Scan for the cell matching the given text and deliver its [X, Y] coordinate at center. 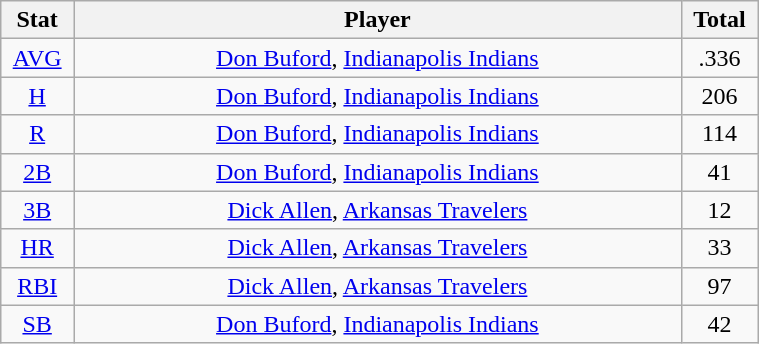
AVG [38, 58]
H [38, 96]
114 [719, 134]
41 [719, 172]
HR [38, 248]
Player [378, 20]
12 [719, 210]
97 [719, 286]
.336 [719, 58]
Total [719, 20]
42 [719, 324]
33 [719, 248]
2B [38, 172]
206 [719, 96]
Stat [38, 20]
3B [38, 210]
RBI [38, 286]
R [38, 134]
SB [38, 324]
